Output the [x, y] coordinate of the center of the cell containing the given text.  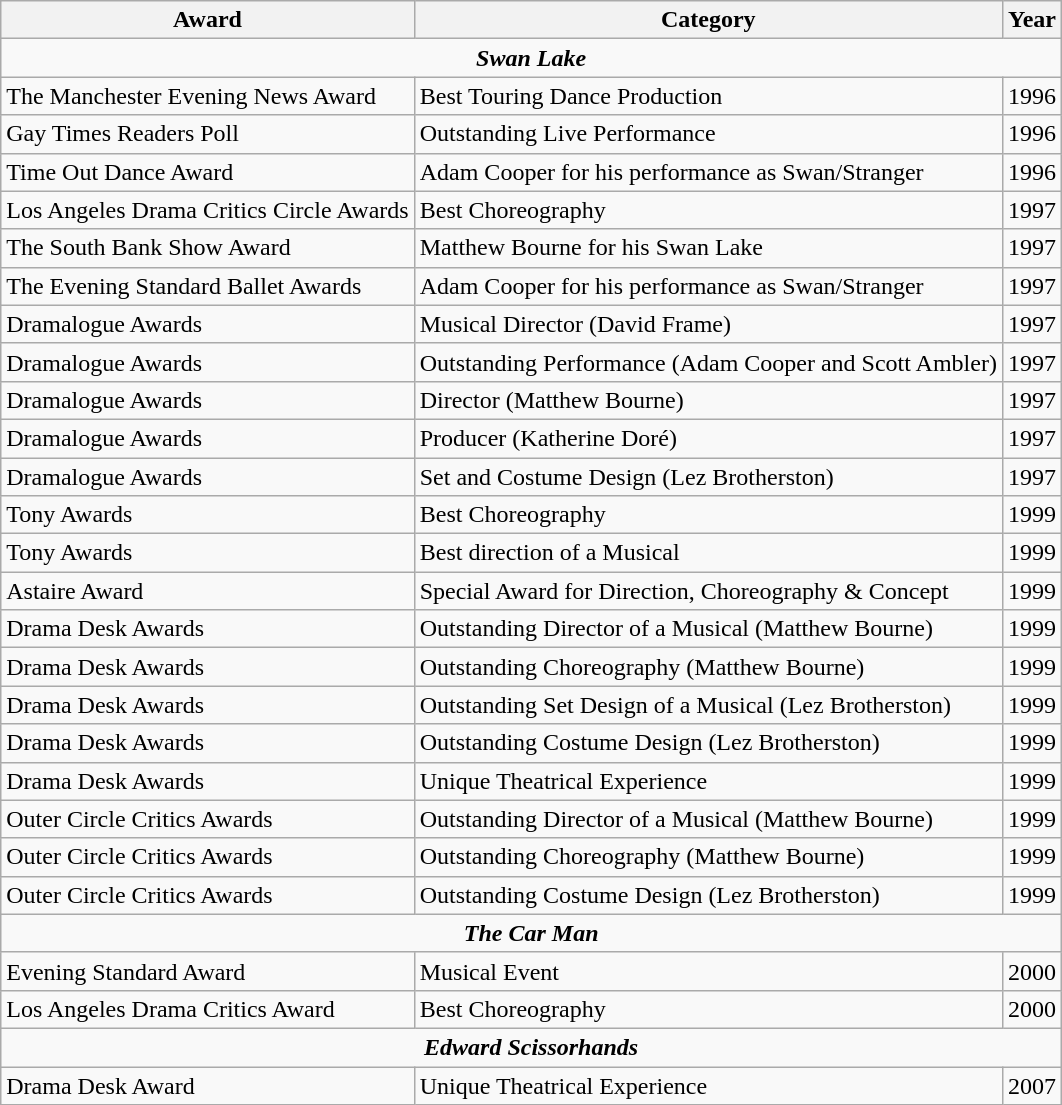
Category [708, 20]
Edward Scissorhands [532, 1047]
Matthew Bourne for his Swan Lake [708, 248]
Time Out Dance Award [208, 172]
The South Bank Show Award [208, 248]
Best direction of a Musical [708, 553]
Swan Lake [532, 58]
Producer (Katherine Doré) [708, 438]
Drama Desk Award [208, 1085]
Best Touring Dance Production [708, 96]
Evening Standard Award [208, 971]
Musical Event [708, 971]
Set and Costume Design (Lez Brotherston) [708, 477]
The Manchester Evening News Award [208, 96]
The Car Man [532, 933]
Outstanding Set Design of a Musical (Lez Brotherston) [708, 705]
Los Angeles Drama Critics Circle Awards [208, 210]
Los Angeles Drama Critics Award [208, 1009]
Year [1032, 20]
Musical Director (David Frame) [708, 324]
The Evening Standard Ballet Awards [208, 286]
Outstanding Performance (Adam Cooper and Scott Ambler) [708, 362]
Astaire Award [208, 591]
Award [208, 20]
2007 [1032, 1085]
Director (Matthew Bourne) [708, 400]
Gay Times Readers Poll [208, 134]
Outstanding Live Performance [708, 134]
Special Award for Direction, Choreography & Concept [708, 591]
